Determine the (X, Y) coordinate at the center of the cell enclosing the given text.  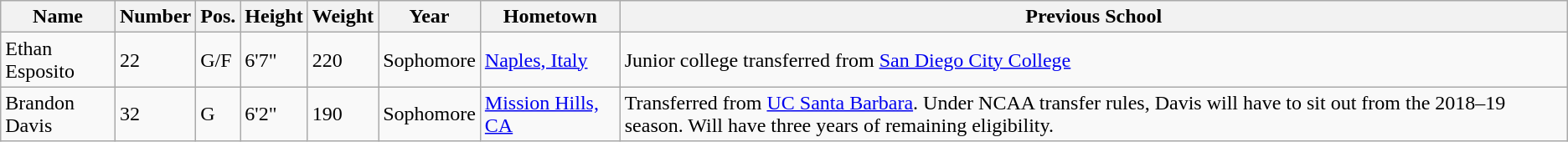
Year (430, 17)
22 (155, 60)
Ethan Esposito (59, 60)
Name (59, 17)
Hometown (549, 17)
Brandon Davis (59, 114)
G (218, 114)
220 (343, 60)
32 (155, 114)
Previous School (1094, 17)
Mission Hills, CA (549, 114)
G/F (218, 60)
Height (274, 17)
Pos. (218, 17)
6'2" (274, 114)
190 (343, 114)
Number (155, 17)
Junior college transferred from San Diego City College (1094, 60)
6'7" (274, 60)
Weight (343, 17)
Naples, Italy (549, 60)
